Search for the cell housing the specified text and yield its (x, y) center coordinate. 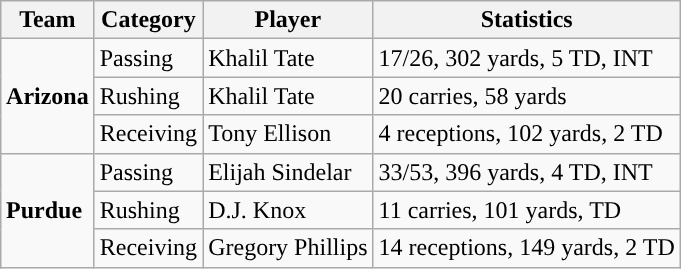
33/53, 396 yards, 4 TD, INT (526, 172)
Arizona (48, 96)
Player (288, 20)
20 carries, 58 yards (526, 96)
Gregory Phillips (288, 248)
D.J. Knox (288, 210)
Tony Ellison (288, 134)
Team (48, 20)
Elijah Sindelar (288, 172)
17/26, 302 yards, 5 TD, INT (526, 58)
14 receptions, 149 yards, 2 TD (526, 248)
Purdue (48, 210)
Category (148, 20)
Statistics (526, 20)
4 receptions, 102 yards, 2 TD (526, 134)
11 carries, 101 yards, TD (526, 210)
